Scan for the cell matching the given text and deliver its (x, y) coordinate at center. 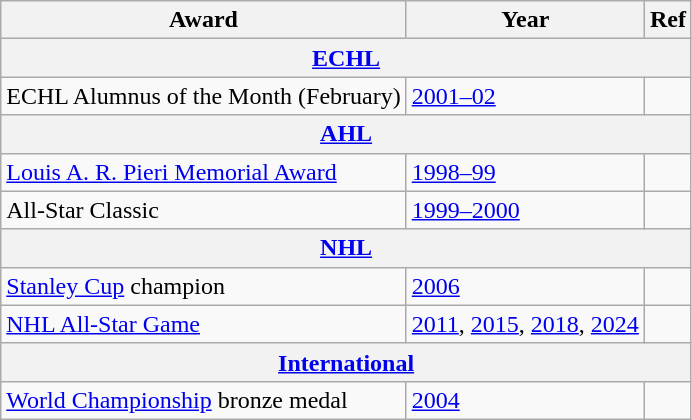
ECHL (346, 58)
1998–99 (525, 172)
2004 (525, 400)
AHL (346, 134)
NHL (346, 248)
2006 (525, 286)
Stanley Cup champion (204, 286)
All-Star Classic (204, 210)
Louis A. R. Pieri Memorial Award (204, 172)
Award (204, 20)
World Championship bronze medal (204, 400)
Ref (668, 20)
International (346, 362)
1999–2000 (525, 210)
ECHL Alumnus of the Month (February) (204, 96)
Year (525, 20)
2001–02 (525, 96)
NHL All-Star Game (204, 324)
2011, 2015, 2018, 2024 (525, 324)
